Scan for the cell matching the given text and deliver its (X, Y) coordinate at center. 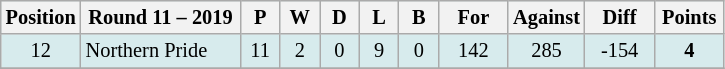
Against (546, 17)
D (340, 17)
142 (474, 51)
285 (546, 51)
P (260, 17)
L (379, 17)
-154 (620, 51)
2 (300, 51)
11 (260, 51)
For (474, 17)
Round 11 – 2019 (161, 17)
4 (689, 51)
Diff (620, 17)
Northern Pride (161, 51)
W (300, 17)
Position (41, 17)
12 (41, 51)
9 (379, 51)
Points (689, 17)
B (419, 17)
